Provide the [X, Y] coordinate of the cell's center where the given text is located.  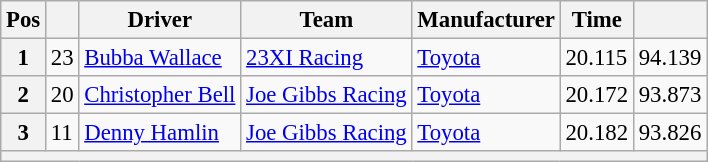
23XI Racing [326, 58]
Bubba Wallace [160, 58]
3 [24, 133]
93.873 [670, 95]
2 [24, 95]
93.826 [670, 133]
Team [326, 20]
Time [596, 20]
20 [62, 95]
20.172 [596, 95]
1 [24, 58]
94.139 [670, 58]
Driver [160, 20]
23 [62, 58]
Denny Hamlin [160, 133]
Manufacturer [486, 20]
20.115 [596, 58]
Christopher Bell [160, 95]
11 [62, 133]
20.182 [596, 133]
Pos [24, 20]
